Find where the given text appears and provide that cell's center as [x, y] coordinate. 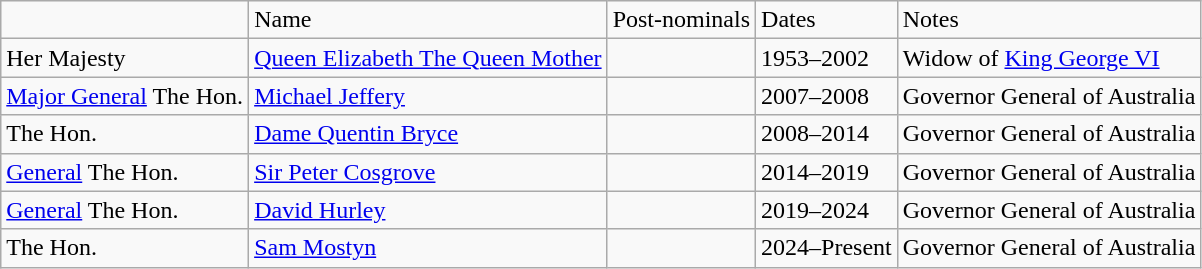
Dame Quentin Bryce [428, 134]
2007–2008 [827, 96]
Notes [1049, 20]
Queen Elizabeth The Queen Mother [428, 58]
Dates [827, 20]
Name [428, 20]
Major General The Hon. [125, 96]
David Hurley [428, 210]
Widow of King George VI [1049, 58]
2014–2019 [827, 172]
Post-nominals [681, 20]
Her Majesty [125, 58]
Sir Peter Cosgrove [428, 172]
2008–2014 [827, 134]
2019–2024 [827, 210]
Michael Jeffery [428, 96]
Sam Mostyn [428, 248]
1953–2002 [827, 58]
2024–Present [827, 248]
